Search for the cell housing the specified text and yield its [X, Y] center coordinate. 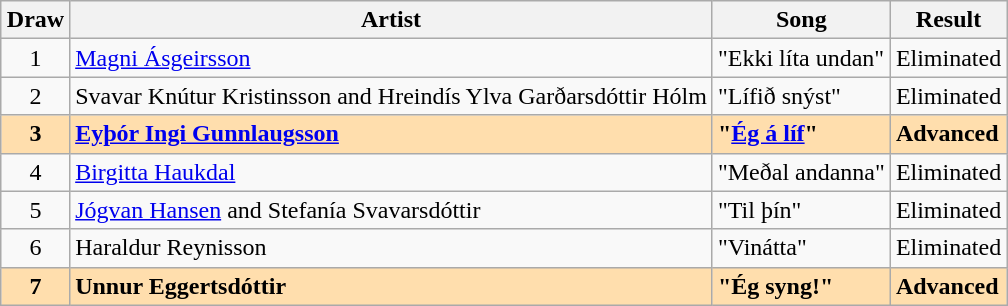
3 [35, 134]
Eyþór Ingi Gunnlaugsson [392, 134]
Magni Ásgeirsson [392, 58]
5 [35, 210]
"Ég syng!" [801, 286]
"Lífið snýst" [801, 96]
Result [948, 20]
"Ég á líf" [801, 134]
"Vinátta" [801, 248]
7 [35, 286]
Haraldur Reynisson [392, 248]
Unnur Eggertsdóttir [392, 286]
Svavar Knútur Kristinsson and Hreindís Ylva Garðarsdóttir Hólm [392, 96]
6 [35, 248]
"Til þín" [801, 210]
1 [35, 58]
Artist [392, 20]
4 [35, 172]
Draw [35, 20]
Jógvan Hansen and Stefanía Svavarsdóttir [392, 210]
2 [35, 96]
"Meðal andanna" [801, 172]
"Ekki líta undan" [801, 58]
Birgitta Haukdal [392, 172]
Song [801, 20]
